Capture the cell that displays the provided text and extract its (X, Y) central coordinate. 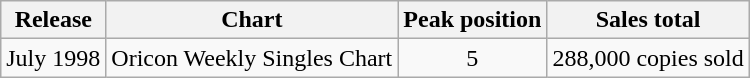
288,000 copies sold (648, 58)
5 (472, 58)
Chart (252, 20)
Peak position (472, 20)
July 1998 (54, 58)
Release (54, 20)
Oricon Weekly Singles Chart (252, 58)
Sales total (648, 20)
